Pinpoint the cell where the given text exists, returning its [x, y] midpoint coordinate. 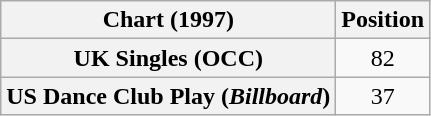
UK Singles (OCC) [168, 58]
Chart (1997) [168, 20]
US Dance Club Play (Billboard) [168, 96]
37 [383, 96]
Position [383, 20]
82 [383, 58]
